Detect which cell encompasses the target text, then output its [x, y] center coordinate. 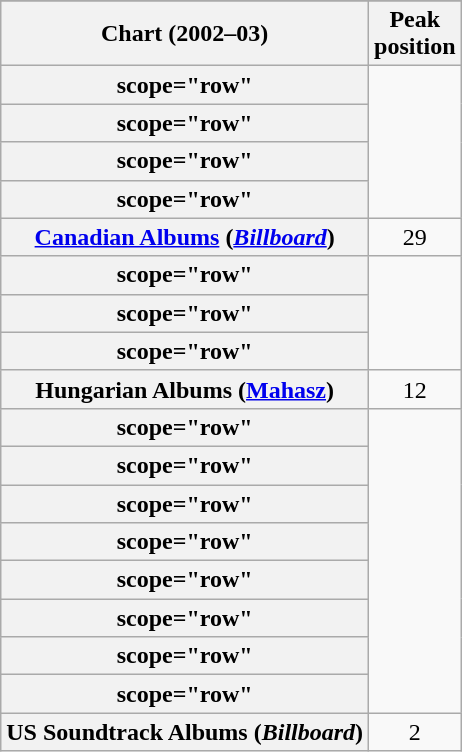
Canadian Albums (Billboard) [185, 237]
29 [415, 237]
Peakposition [415, 34]
Hungarian Albums (Mahasz) [185, 389]
12 [415, 389]
Chart (2002–03) [185, 34]
2 [415, 732]
US Soundtrack Albums (Billboard) [185, 732]
